Find where the given text appears and provide that cell's center as [x, y] coordinate. 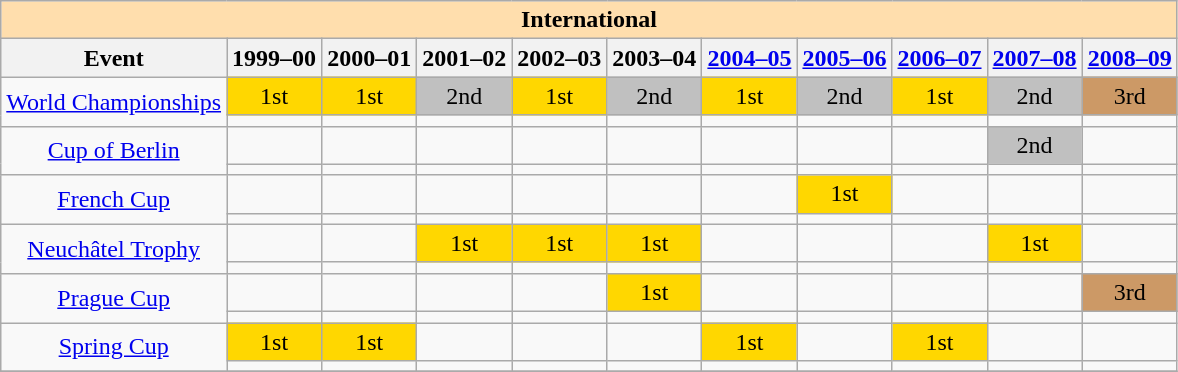
2000–01 [370, 58]
2003–04 [654, 58]
1999–00 [274, 58]
2007–08 [1034, 58]
2006–07 [940, 58]
International [589, 20]
Spring Cup [114, 346]
2005–06 [844, 58]
2004–05 [750, 58]
2008–09 [1130, 58]
Neuchâtel Trophy [114, 248]
2002–03 [560, 58]
Event [114, 58]
World Championships [114, 102]
Cup of Berlin [114, 150]
Prague Cup [114, 298]
French Cup [114, 200]
2001–02 [464, 58]
